Return the [x, y] coordinate for the center point of the cell that contains the specified text.  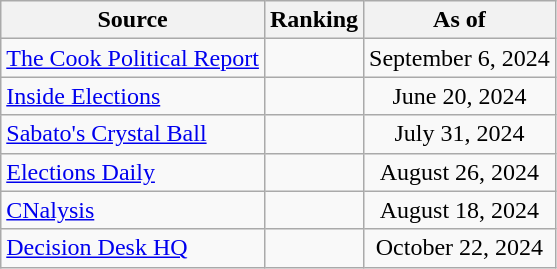
CNalysis [133, 210]
October 22, 2024 [460, 248]
August 18, 2024 [460, 210]
Sabato's Crystal Ball [133, 134]
Elections Daily [133, 172]
Ranking [314, 20]
As of [460, 20]
Source [133, 20]
Inside Elections [133, 96]
June 20, 2024 [460, 96]
July 31, 2024 [460, 134]
September 6, 2024 [460, 58]
The Cook Political Report [133, 58]
August 26, 2024 [460, 172]
Decision Desk HQ [133, 248]
